Scan for the cell matching the given text and deliver its (X, Y) coordinate at center. 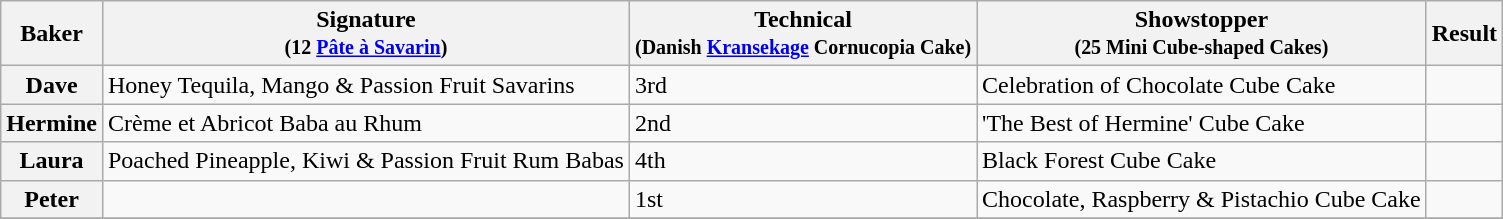
4th (802, 161)
Peter (52, 199)
Hermine (52, 123)
Technical(Danish Kransekage Cornucopia Cake) (802, 34)
Honey Tequila, Mango & Passion Fruit Savarins (366, 85)
Celebration of Chocolate Cube Cake (1202, 85)
Baker (52, 34)
1st (802, 199)
Black Forest Cube Cake (1202, 161)
Crème et Abricot Baba au Rhum (366, 123)
3rd (802, 85)
Signature(12 Pâte à Savarin) (366, 34)
Showstopper(25 Mini Cube-shaped Cakes) (1202, 34)
Laura (52, 161)
Dave (52, 85)
Chocolate, Raspberry & Pistachio Cube Cake (1202, 199)
2nd (802, 123)
'The Best of Hermine' Cube Cake (1202, 123)
Result (1464, 34)
Poached Pineapple, Kiwi & Passion Fruit Rum Babas (366, 161)
